Identify which cell holds the provided text, then report its (x, y) central coordinate. 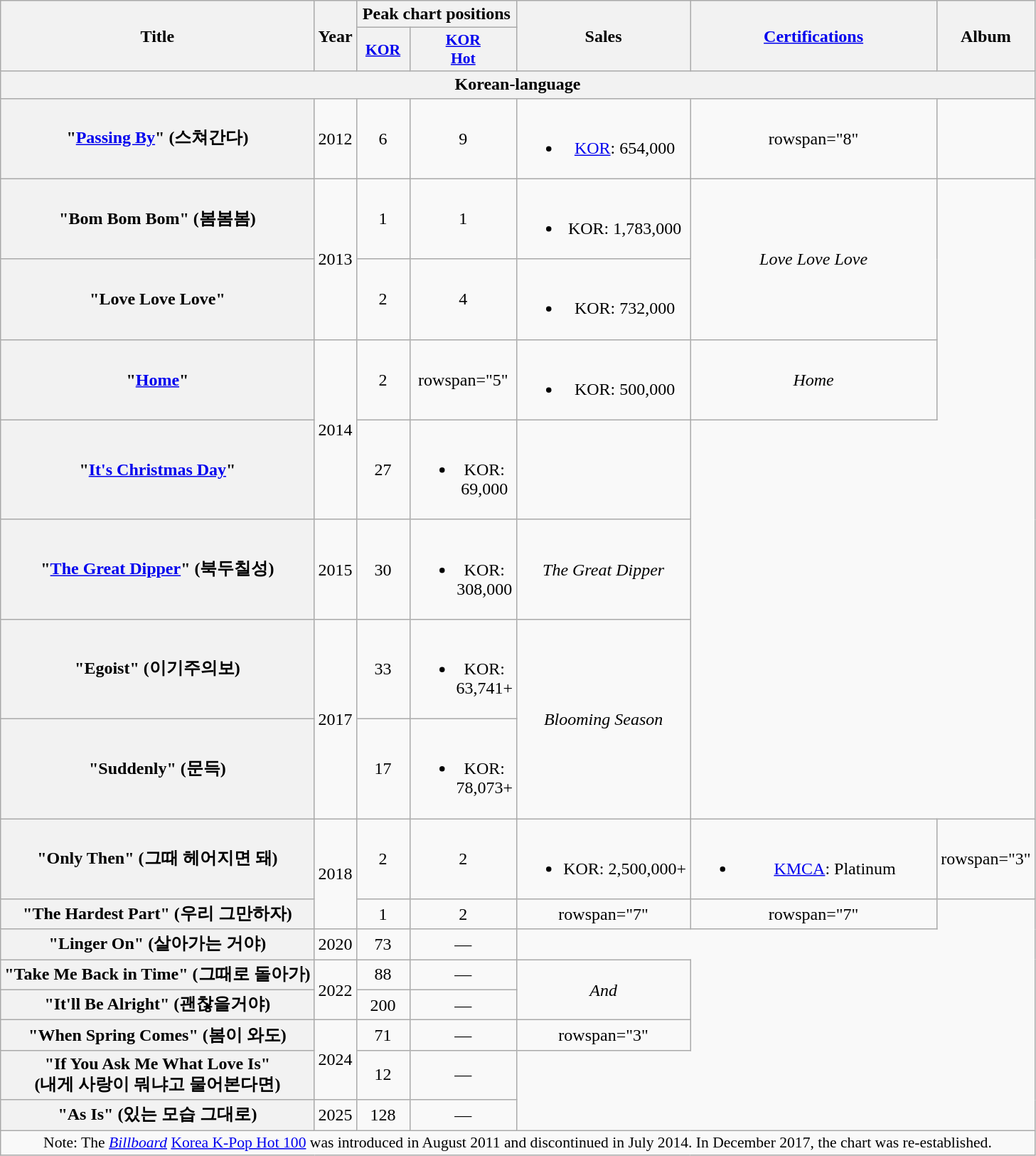
Blooming Season (604, 718)
88 (383, 975)
KOR: 78,073+ (464, 768)
9 (464, 138)
KOR: 500,000 (604, 380)
2012 (336, 138)
12 (383, 1075)
73 (383, 945)
2018 (336, 874)
Love Love Love (813, 259)
30 (383, 569)
Peak chart positions (437, 14)
2024 (336, 1060)
"When Spring Comes" (봄이 와도) (158, 1036)
KMCA: Platinum (813, 858)
"Egoist" (이기주의보) (158, 669)
Korean-language (518, 85)
"As Is" (있는 모습 그대로) (158, 1115)
"It'll Be Alright" (괜찮을거야) (158, 1004)
Home (813, 380)
The Great Dipper (604, 569)
"The Hardest Part" (우리 그만하자) (158, 915)
"It's Christmas Day" (158, 470)
Title (158, 36)
200 (383, 1004)
2020 (336, 945)
"Only Then" (그때 헤어지면 돼) (158, 858)
KORHot (464, 50)
27 (383, 470)
2025 (336, 1115)
"If You Ask Me What Love Is" (내게 사랑이 뭐냐고 물어본다면) (158, 1075)
And (604, 990)
Note: The Billboard Korea K-Pop Hot 100 was introduced in August 2011 and discontinued in July 2014. In December 2017, the chart was re-established. (518, 1142)
"Bom Bom Bom" (봄봄봄) (158, 219)
2014 (336, 430)
rowspan="5" (464, 380)
KOR: 654,000 (604, 138)
"Home" (158, 380)
71 (383, 1036)
2017 (336, 718)
"Love Love Love" (158, 299)
Year (336, 36)
"Linger On" (살아가는 거야) (158, 945)
2015 (336, 569)
"Passing By" (스쳐간다) (158, 138)
KOR: 2,500,000+ (604, 858)
128 (383, 1115)
KOR: 63,741+ (464, 669)
KOR: 732,000 (604, 299)
Album (986, 36)
rowspan="8" (813, 138)
"Suddenly" (문득) (158, 768)
"Take Me Back in Time" (그때로 돌아가) (158, 975)
17 (383, 768)
33 (383, 669)
2013 (336, 259)
KOR: 1,783,000 (604, 219)
KOR (383, 50)
2022 (336, 990)
6 (383, 138)
"The Great Dipper" (북두칠성) (158, 569)
Certifications (813, 36)
Sales (604, 36)
4 (464, 299)
KOR: 308,000 (464, 569)
KOR: 69,000 (464, 470)
